Scan for the cell matching the given text and deliver its (X, Y) coordinate at center. 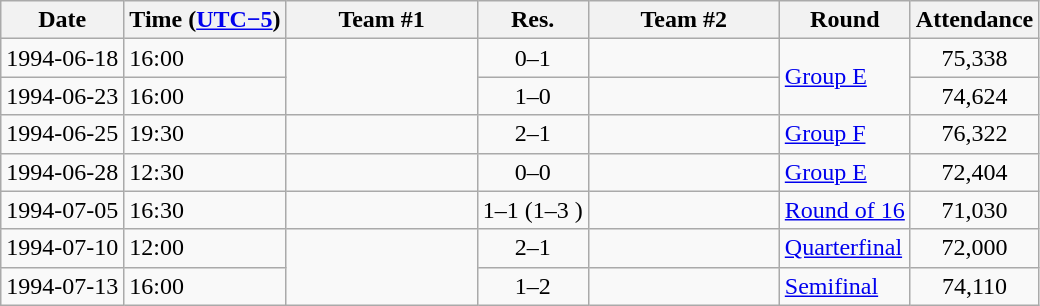
0–0 (532, 172)
71,030 (974, 210)
1994-07-13 (62, 286)
Res. (532, 20)
Group F (844, 134)
1–0 (532, 96)
12:30 (205, 172)
1994-06-28 (62, 172)
12:00 (205, 248)
19:30 (205, 134)
72,000 (974, 248)
75,338 (974, 58)
74,110 (974, 286)
1–1 (1–3 ) (532, 210)
Time (UTC−5) (205, 20)
76,322 (974, 134)
1994-06-23 (62, 96)
Semifinal (844, 286)
1994-06-25 (62, 134)
1994-07-05 (62, 210)
1994-07-10 (62, 248)
74,624 (974, 96)
1994-06-18 (62, 58)
Team #2 (684, 20)
Team #1 (382, 20)
Round of 16 (844, 210)
Attendance (974, 20)
1–2 (532, 286)
Round (844, 20)
16:30 (205, 210)
Quarterfinal (844, 248)
Date (62, 20)
0–1 (532, 58)
72,404 (974, 172)
